Pinpoint the cell where the given text exists, returning its (x, y) midpoint coordinate. 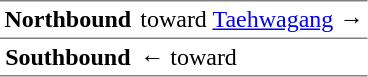
← toward (252, 57)
Southbound (68, 57)
toward Taehwagang → (252, 20)
Northbound (68, 20)
